Locate the cell with the specified text and output its (x, y) center coordinate. 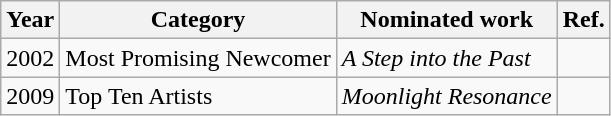
Most Promising Newcomer (198, 58)
A Step into the Past (446, 58)
2002 (30, 58)
Ref. (584, 20)
2009 (30, 96)
Moonlight Resonance (446, 96)
Nominated work (446, 20)
Top Ten Artists (198, 96)
Year (30, 20)
Category (198, 20)
